From the cell containing the given text, extract its center point as [X, Y] coordinate. 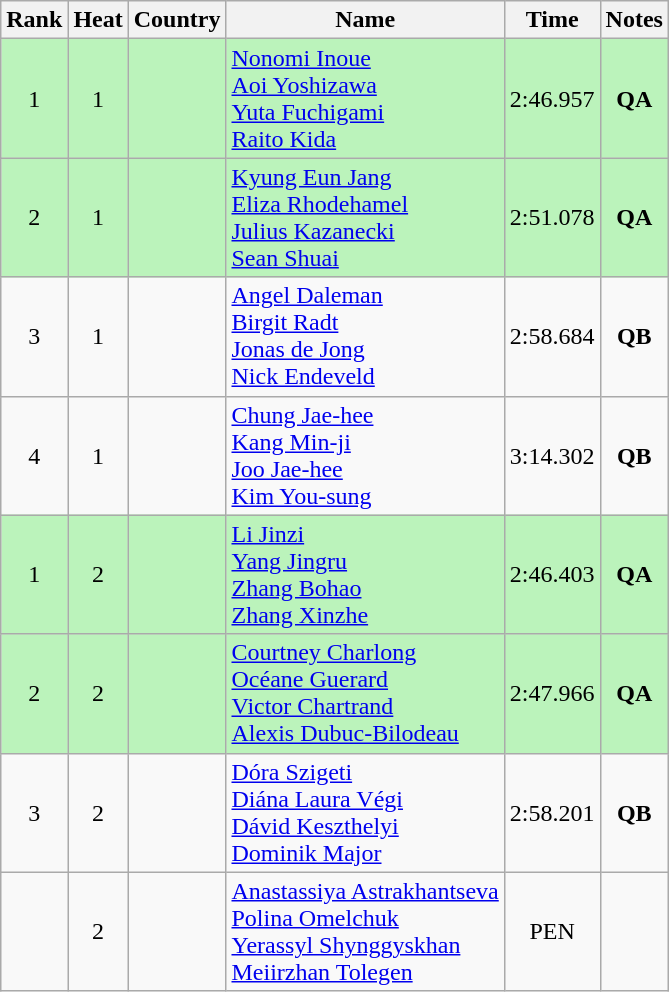
2:47.966 [552, 694]
Li JinziYang JingruZhang BohaoZhang Xinzhe [365, 574]
2:46.957 [552, 98]
Time [552, 20]
Anastassiya AstrakhantsevaPolina OmelchukYerassyl ShynggyskhanMeiirzhan Tolegen [365, 932]
Chung Jae-heeKang Min-jiJoo Jae-heeKim You-sung [365, 456]
Heat [98, 20]
Courtney CharlongOcéane GuerardVictor ChartrandAlexis Dubuc-Bilodeau [365, 694]
Kyung Eun JangEliza RhodehamelJulius KazaneckiSean Shuai [365, 218]
Rank [34, 20]
2:46.403 [552, 574]
2:58.684 [552, 336]
2:51.078 [552, 218]
Notes [634, 20]
3:14.302 [552, 456]
Name [365, 20]
Country [177, 20]
PEN [552, 932]
4 [34, 456]
Angel DalemanBirgit RadtJonas de JongNick Endeveld [365, 336]
Nonomi InoueAoi YoshizawaYuta FuchigamiRaito Kida [365, 98]
Dóra SzigetiDiána Laura VégiDávid KeszthelyiDominik Major [365, 812]
2:58.201 [552, 812]
